Return [X, Y] of the center of cell containing provided text 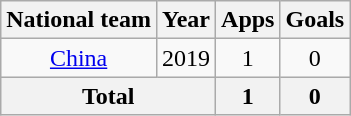
Year [186, 20]
Goals [315, 20]
Apps [248, 20]
China [79, 58]
National team [79, 20]
Total [108, 96]
2019 [186, 58]
